Return (X, Y) of the center of cell containing provided text 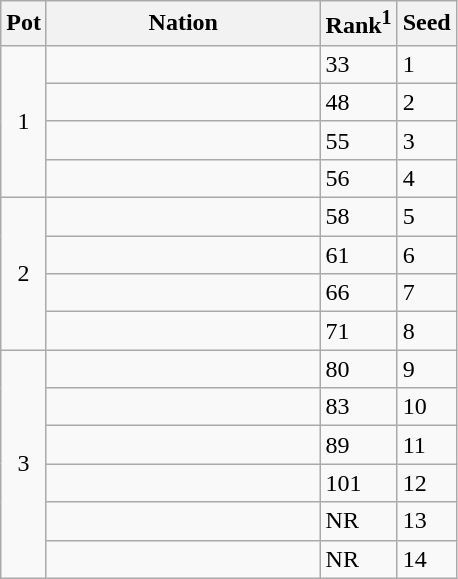
4 (426, 178)
61 (358, 255)
71 (358, 331)
9 (426, 369)
Seed (426, 24)
5 (426, 217)
Rank1 (358, 24)
101 (358, 483)
55 (358, 140)
48 (358, 102)
13 (426, 521)
89 (358, 445)
8 (426, 331)
33 (358, 64)
10 (426, 407)
12 (426, 483)
83 (358, 407)
56 (358, 178)
66 (358, 293)
80 (358, 369)
58 (358, 217)
6 (426, 255)
11 (426, 445)
Nation (183, 24)
Pot (24, 24)
7 (426, 293)
14 (426, 559)
